Pinpoint the cell where the given text exists, returning its [X, Y] midpoint coordinate. 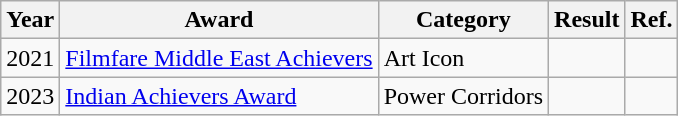
Award [219, 20]
Year [30, 20]
Art Icon [463, 58]
Indian Achievers Award [219, 96]
Power Corridors [463, 96]
Result [587, 20]
Category [463, 20]
Ref. [652, 20]
2023 [30, 96]
2021 [30, 58]
Filmfare Middle East Achievers [219, 58]
